Find where the given text appears and provide that cell's center as [X, Y] coordinate. 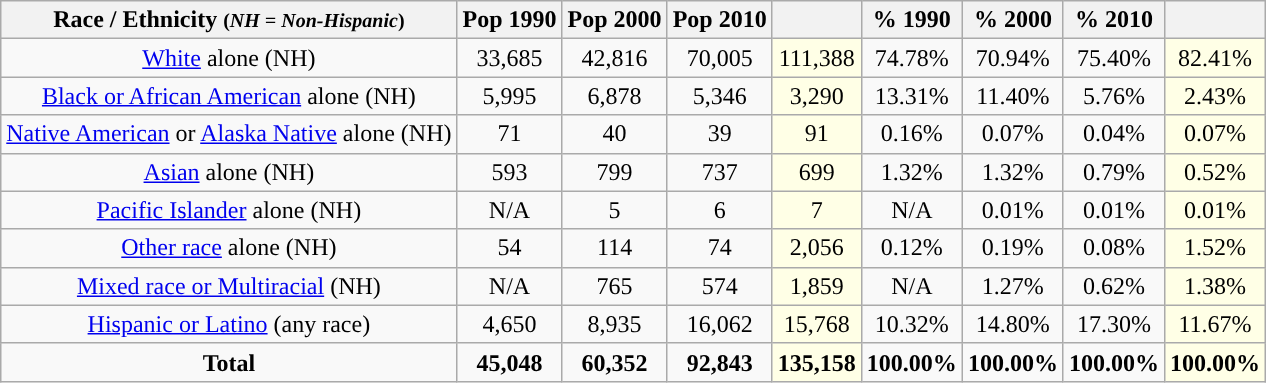
6,878 [614, 96]
Hispanic or Latino (any race) [229, 324]
0.08% [1114, 248]
Total [229, 362]
40 [614, 134]
114 [614, 248]
0.04% [1114, 134]
5,995 [510, 96]
Pacific Islander alone (NH) [229, 210]
0.16% [912, 134]
111,388 [816, 58]
4,650 [510, 324]
% 1990 [912, 20]
16,062 [720, 324]
0.62% [1114, 286]
0.12% [912, 248]
33,685 [510, 58]
74 [720, 248]
2.43% [1214, 96]
0.19% [1012, 248]
91 [816, 134]
6 [720, 210]
71 [510, 134]
3,290 [816, 96]
1.27% [1012, 286]
2,056 [816, 248]
75.40% [1114, 58]
Pop 1990 [510, 20]
13.31% [912, 96]
Asian alone (NH) [229, 172]
7 [816, 210]
0.52% [1214, 172]
5,346 [720, 96]
799 [614, 172]
1.52% [1214, 248]
1.38% [1214, 286]
70,005 [720, 58]
74.78% [912, 58]
92,843 [720, 362]
% 2000 [1012, 20]
White alone (NH) [229, 58]
1,859 [816, 286]
Pop 2010 [720, 20]
39 [720, 134]
14.80% [1012, 324]
Black or African American alone (NH) [229, 96]
54 [510, 248]
60,352 [614, 362]
Race / Ethnicity (NH = Non-Hispanic) [229, 20]
10.32% [912, 324]
% 2010 [1114, 20]
Pop 2000 [614, 20]
5 [614, 210]
17.30% [1114, 324]
82.41% [1214, 58]
11.40% [1012, 96]
42,816 [614, 58]
11.67% [1214, 324]
135,158 [816, 362]
Mixed race or Multiracial (NH) [229, 286]
45,048 [510, 362]
70.94% [1012, 58]
0.79% [1114, 172]
699 [816, 172]
5.76% [1114, 96]
8,935 [614, 324]
15,768 [816, 324]
574 [720, 286]
765 [614, 286]
593 [510, 172]
Other race alone (NH) [229, 248]
737 [720, 172]
Native American or Alaska Native alone (NH) [229, 134]
